From the cell containing the given text, extract its center point as (x, y) coordinate. 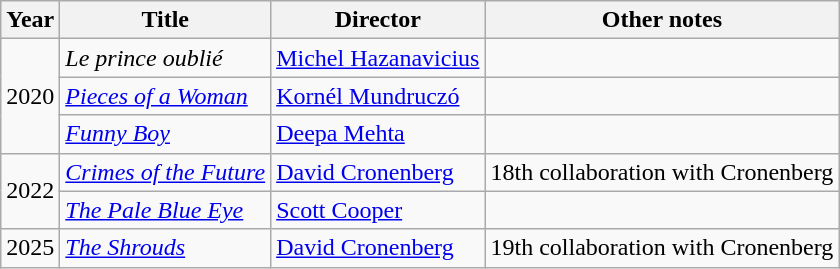
Crimes of the Future (166, 172)
Other notes (662, 20)
Le prince oublié (166, 58)
Title (166, 20)
Year (30, 20)
2025 (30, 248)
Michel Hazanavicius (378, 58)
2022 (30, 191)
19th collaboration with Cronenberg (662, 248)
Deepa Mehta (378, 134)
Pieces of a Woman (166, 96)
Director (378, 20)
Funny Boy (166, 134)
18th collaboration with Cronenberg (662, 172)
Kornél Mundruczó (378, 96)
The Pale Blue Eye (166, 210)
2020 (30, 96)
The Shrouds (166, 248)
Scott Cooper (378, 210)
